Pinpoint the cell where the given text exists, returning its (x, y) midpoint coordinate. 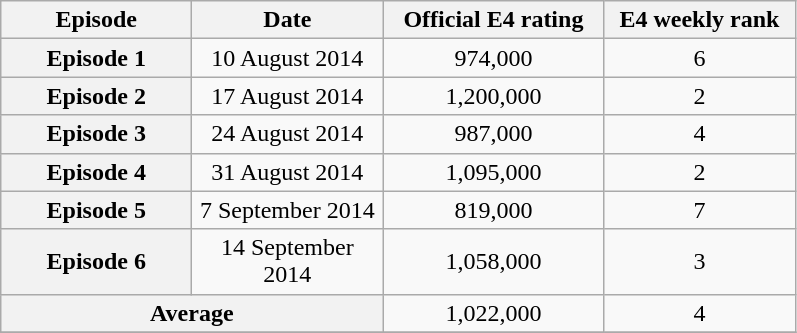
24 August 2014 (288, 134)
1,022,000 (494, 313)
1,095,000 (494, 172)
Average (192, 313)
6 (700, 58)
987,000 (494, 134)
1,058,000 (494, 262)
Official E4 rating (494, 20)
31 August 2014 (288, 172)
Episode 1 (96, 58)
7 September 2014 (288, 210)
3 (700, 262)
Date (288, 20)
14 September 2014 (288, 262)
974,000 (494, 58)
Episode 3 (96, 134)
7 (700, 210)
Episode 2 (96, 96)
Episode 6 (96, 262)
Episode 4 (96, 172)
17 August 2014 (288, 96)
E4 weekly rank (700, 20)
10 August 2014 (288, 58)
819,000 (494, 210)
Episode 5 (96, 210)
1,200,000 (494, 96)
Episode (96, 20)
